Identify which cell holds the provided text, then report its (x, y) central coordinate. 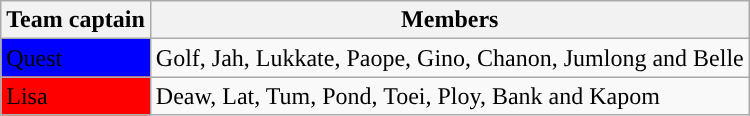
Lisa (76, 96)
Golf, Jah, Lukkate, Paope, Gino, Chanon, Jumlong and Belle (450, 58)
Members (450, 20)
Quest (76, 58)
Team captain (76, 20)
Deaw, Lat, Tum, Pond, Toei, Ploy, Bank and Kapom (450, 96)
